Capture the cell that displays the provided text and extract its [X, Y] central coordinate. 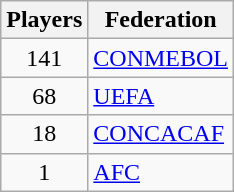
Federation [161, 20]
68 [44, 96]
AFC [161, 172]
18 [44, 134]
141 [44, 58]
CONMEBOL [161, 58]
1 [44, 172]
CONCACAF [161, 134]
UEFA [161, 96]
Players [44, 20]
